Determine the [x, y] coordinate at the center of the cell enclosing the given text.  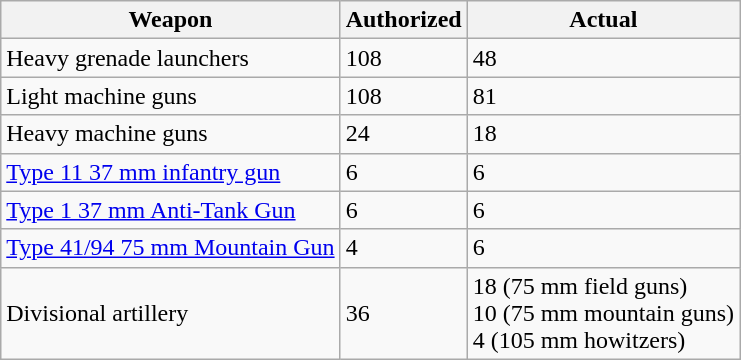
Authorized [404, 20]
4 [404, 248]
Heavy machine guns [170, 134]
Actual [603, 20]
48 [603, 58]
Type 11 37 mm infantry gun [170, 172]
81 [603, 96]
18 [603, 134]
Type 41/94 75 mm Mountain Gun [170, 248]
Light machine guns [170, 96]
18 (75 mm field guns)10 (75 mm mountain guns)4 (105 mm howitzers) [603, 313]
36 [404, 313]
Divisional artillery [170, 313]
Heavy grenade launchers [170, 58]
Weapon [170, 20]
Type 1 37 mm Anti-Tank Gun [170, 210]
24 [404, 134]
